Capture the cell that displays the provided text and extract its (x, y) central coordinate. 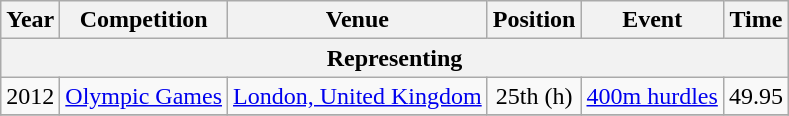
Event (652, 20)
London, United Kingdom (358, 96)
Representing (395, 58)
Position (534, 20)
Year (30, 20)
400m hurdles (652, 96)
Olympic Games (144, 96)
25th (h) (534, 96)
2012 (30, 96)
49.95 (756, 96)
Competition (144, 20)
Time (756, 20)
Venue (358, 20)
